Determine the (x, y) coordinate at the center of the cell enclosing the given text.  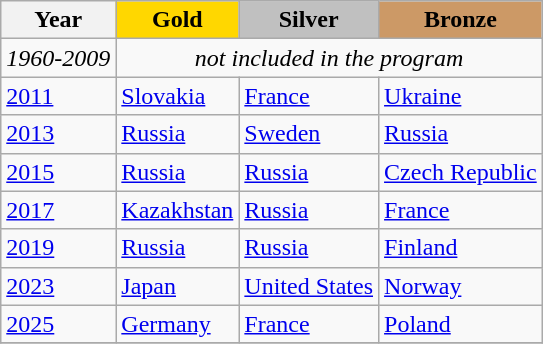
Bronze (461, 20)
Silver (309, 20)
2015 (58, 172)
Ukraine (461, 96)
2023 (58, 286)
Czech Republic (461, 172)
1960-2009 (58, 58)
2019 (58, 248)
2025 (58, 324)
Poland (461, 324)
Kazakhstan (178, 210)
2017 (58, 210)
Finland (461, 248)
Japan (178, 286)
Year (58, 20)
Slovakia (178, 96)
Germany (178, 324)
United States (309, 286)
Sweden (309, 134)
Gold (178, 20)
not included in the program (329, 58)
Norway (461, 286)
2013 (58, 134)
2011 (58, 96)
